Return the [x, y] coordinate for the center point of the cell that contains the specified text.  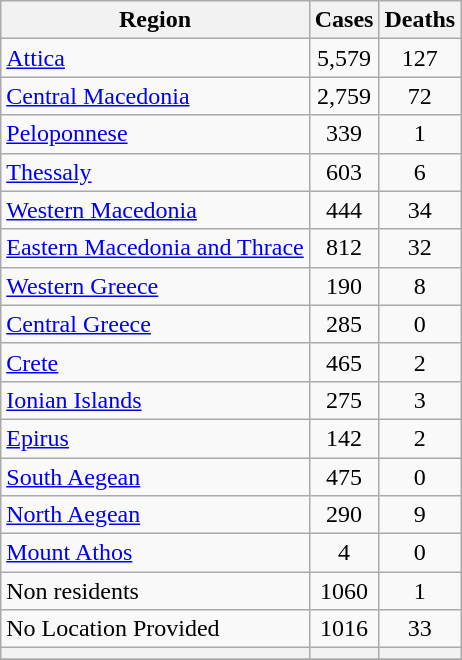
Region [155, 20]
33 [420, 629]
Ionian Islands [155, 400]
190 [344, 286]
9 [420, 515]
Epirus [155, 438]
Mount Athos [155, 553]
North Aegean [155, 515]
275 [344, 400]
Western Greece [155, 286]
812 [344, 248]
142 [344, 438]
127 [420, 58]
72 [420, 96]
6 [420, 172]
339 [344, 134]
5,579 [344, 58]
285 [344, 324]
Western Macedonia [155, 210]
Crete [155, 362]
Central Macedonia [155, 96]
465 [344, 362]
Cases [344, 20]
Peloponnese [155, 134]
1016 [344, 629]
Thessaly [155, 172]
3 [420, 400]
32 [420, 248]
Deaths [420, 20]
Attica [155, 58]
2,759 [344, 96]
South Aegean [155, 477]
444 [344, 210]
8 [420, 286]
Non residents [155, 591]
4 [344, 553]
603 [344, 172]
Eastern Macedonia and Thrace [155, 248]
290 [344, 515]
1060 [344, 591]
No Location Provided [155, 629]
Central Greece [155, 324]
34 [420, 210]
475 [344, 477]
